Detect which cell encompasses the target text, then output its (x, y) center coordinate. 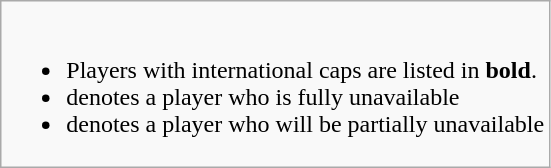
Players with international caps are listed in bold. denotes a player who is fully unavailable denotes a player who will be partially unavailable (276, 84)
